Extract the (X, Y) coordinate from the center of the cell holding the provided text.  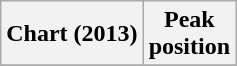
Peakposition (189, 34)
Chart (2013) (72, 34)
